Determine the (x, y) coordinate at the center of the cell enclosing the given text.  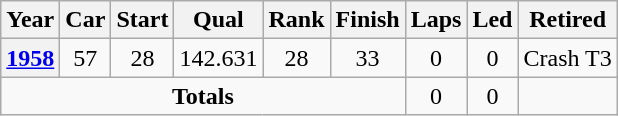
Finish (368, 20)
Car (86, 20)
Qual (218, 20)
142.631 (218, 58)
Laps (436, 20)
Retired (568, 20)
Crash T3 (568, 58)
Start (142, 20)
33 (368, 58)
Led (492, 20)
Rank (296, 20)
57 (86, 58)
1958 (30, 58)
Year (30, 20)
Totals (203, 96)
